Return the (X, Y) coordinate for the center point of the cell that contains the specified text.  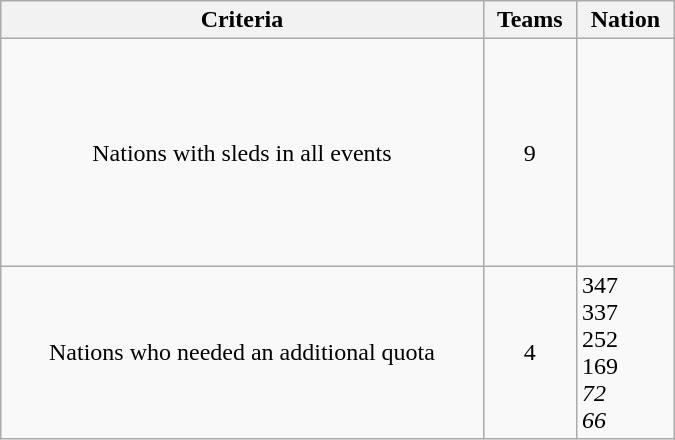
Nation (625, 20)
9 (530, 152)
Criteria (242, 20)
Teams (530, 20)
Nations with sleds in all events (242, 152)
4 (530, 352)
347 337 252 169 72 66 (625, 352)
Nations who needed an additional quota (242, 352)
